Provide the (x, y) coordinate of the cell's center where the given text is located.  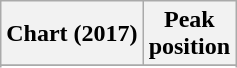
Peak position (189, 34)
Chart (2017) (72, 34)
